Identify which cell holds the provided text, then report its [X, Y] central coordinate. 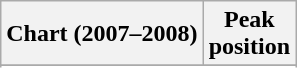
Peakposition [249, 34]
Chart (2007–2008) [102, 34]
